Pinpoint the cell where the given text exists, returning its [X, Y] midpoint coordinate. 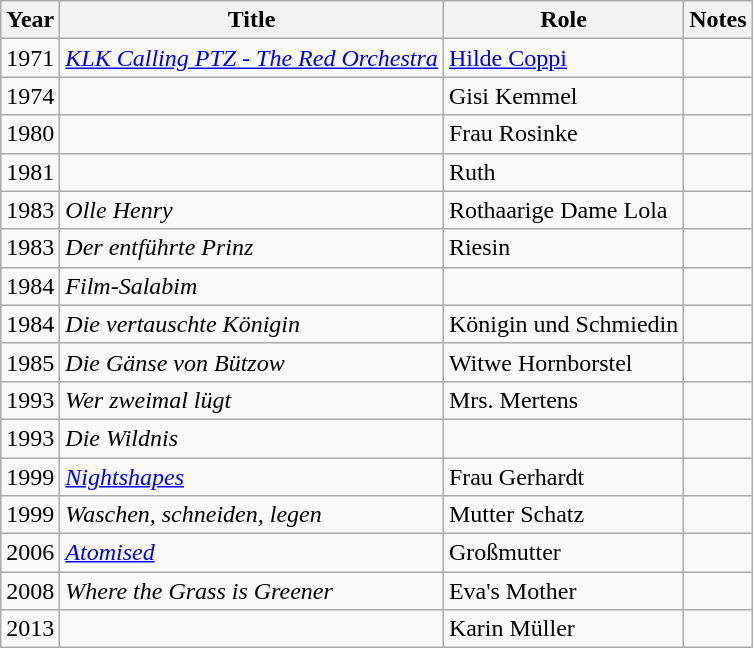
Gisi Kemmel [563, 96]
Ruth [563, 172]
Year [30, 20]
Riesin [563, 248]
Die Wildnis [252, 438]
Frau Gerhardt [563, 477]
Königin und Schmiedin [563, 324]
Waschen, schneiden, legen [252, 515]
Die Gänse von Bützow [252, 362]
Title [252, 20]
Frau Rosinke [563, 134]
1971 [30, 58]
Nightshapes [252, 477]
Mrs. Mertens [563, 400]
1974 [30, 96]
Großmutter [563, 553]
Hilde Coppi [563, 58]
1980 [30, 134]
Rothaarige Dame Lola [563, 210]
1981 [30, 172]
2006 [30, 553]
Where the Grass is Greener [252, 591]
Witwe Hornborstel [563, 362]
Film-Salabim [252, 286]
Atomised [252, 553]
Eva's Mother [563, 591]
Karin Müller [563, 629]
2008 [30, 591]
Olle Henry [252, 210]
Wer zweimal lügt [252, 400]
Die vertauschte Königin [252, 324]
Role [563, 20]
2013 [30, 629]
Mutter Schatz [563, 515]
Notes [718, 20]
Der entführte Prinz [252, 248]
1985 [30, 362]
KLK Calling PTZ - The Red Orchestra [252, 58]
